Provide the [X, Y] coordinate of the cell's center where the given text is located.  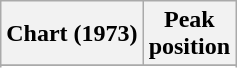
Chart (1973) [72, 34]
Peak position [189, 34]
